Return (x, y) of the center of cell containing provided text 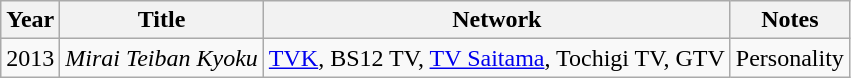
Notes (790, 20)
Network (496, 20)
Personality (790, 58)
TVK, BS12 TV, TV Saitama, Tochigi TV, GTV (496, 58)
Title (162, 20)
2013 (30, 58)
Mirai Teiban Kyoku (162, 58)
Year (30, 20)
